Find where the given text appears and provide that cell's center as [x, y] coordinate. 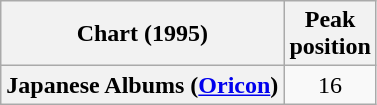
Peak position [330, 34]
Japanese Albums (Oricon) [142, 85]
16 [330, 85]
Chart (1995) [142, 34]
